Output the (x, y) coordinate of the center of the cell containing the given text.  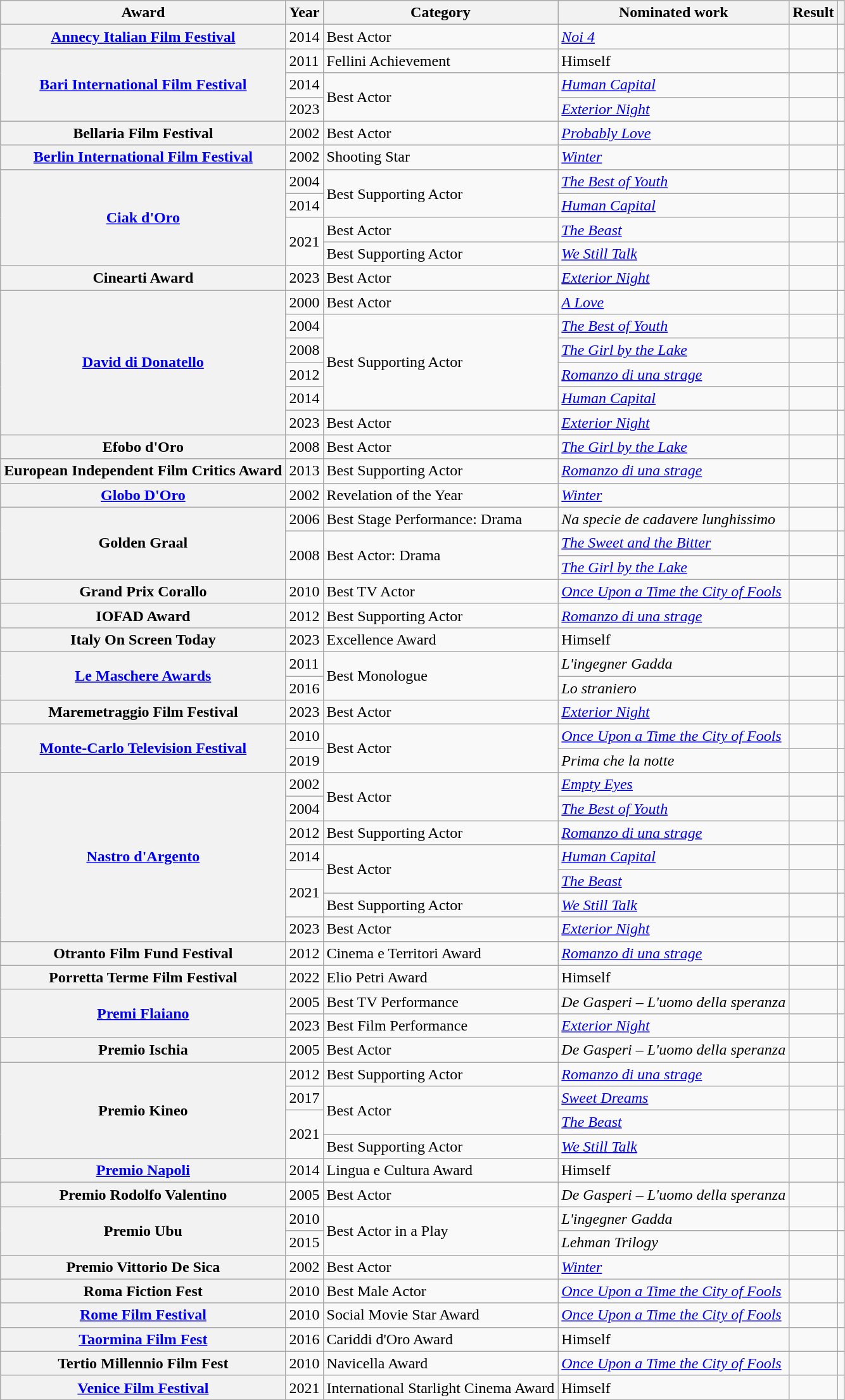
European Independent Film Critics Award (143, 471)
2019 (304, 761)
Navicella Award (441, 1363)
Excellence Award (441, 639)
Best Male Actor (441, 1291)
Porretta Terme Film Festival (143, 977)
Best Stage Performance: Drama (441, 519)
Bellaria Film Festival (143, 133)
Premi Flaiano (143, 1013)
Empty Eyes (674, 785)
Tertio Millennio Film Fest (143, 1363)
Nastro d'Argento (143, 857)
Best TV Actor (441, 591)
Ciak d'Oro (143, 217)
Roma Fiction Fest (143, 1291)
Cinema e Territori Award (441, 953)
Annecy Italian Film Festival (143, 37)
Otranto Film Fund Festival (143, 953)
Premio Kineo (143, 1110)
Venice Film Festival (143, 1387)
Lehman Trilogy (674, 1243)
Premio Ischia (143, 1050)
2022 (304, 977)
Year (304, 13)
2006 (304, 519)
Rome Film Festival (143, 1315)
Social Movie Star Award (441, 1315)
Best Actor: Drama (441, 555)
Best Film Performance (441, 1025)
Shooting Star (441, 157)
Monte-Carlo Television Festival (143, 748)
International Starlight Cinema Award (441, 1387)
Best TV Performance (441, 1001)
Cinearti Award (143, 278)
Sweet Dreams (674, 1098)
Result (813, 13)
2015 (304, 1243)
Efobo d'Oro (143, 447)
David di Donatello (143, 363)
Bari International Film Festival (143, 85)
Globo D'Oro (143, 495)
Lo straniero (674, 688)
Berlin International Film Festival (143, 157)
2000 (304, 302)
Na specie de cadavere lunghissimo (674, 519)
Maremetraggio Film Festival (143, 712)
Category (441, 13)
Noi 4 (674, 37)
Best Monologue (441, 676)
Revelation of the Year (441, 495)
Taormina Film Fest (143, 1339)
Golden Graal (143, 543)
Premio Vittorio De Sica (143, 1267)
2013 (304, 471)
IOFAD Award (143, 615)
Le Maschere Awards (143, 676)
Nominated work (674, 13)
Probably Love (674, 133)
Premio Rodolfo Valentino (143, 1195)
Italy On Screen Today (143, 639)
A Love (674, 302)
Grand Prix Corallo (143, 591)
Fellini Achievement (441, 61)
Premio Napoli (143, 1171)
2017 (304, 1098)
Prima che la notte (674, 761)
Elio Petri Award (441, 977)
Premio Ubu (143, 1231)
Award (143, 13)
The Sweet and the Bitter (674, 543)
Best Actor in a Play (441, 1231)
Cariddi d'Oro Award (441, 1339)
Lingua e Cultura Award (441, 1171)
